Determine the [x, y] coordinate at the center of the cell enclosing the given text.  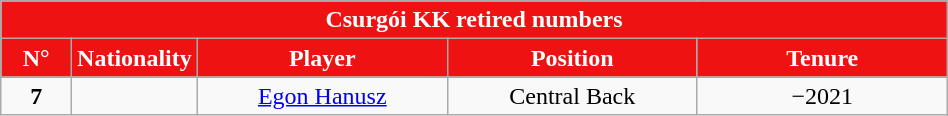
Tenure [822, 58]
Egon Hanusz [322, 96]
Position [572, 58]
Central Back [572, 96]
7 [36, 96]
Nationality [135, 58]
−2021 [822, 96]
Player [322, 58]
N° [36, 58]
Csurgói KK retired numbers [474, 20]
